Return (x, y) of the center of cell containing provided text 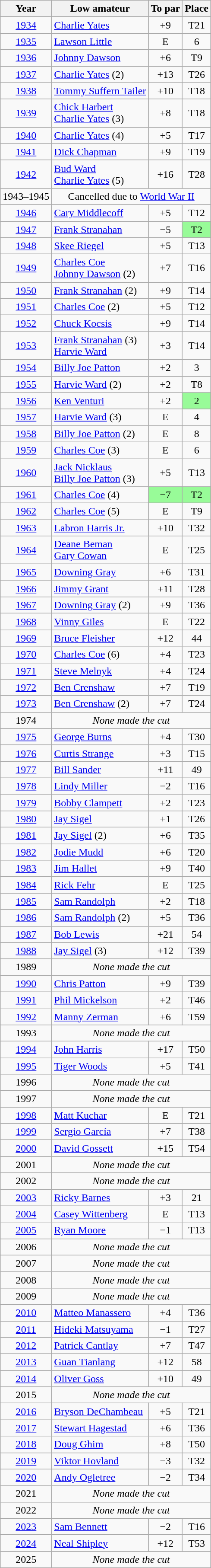
Sam Bennett (100, 1526)
Billy Joe Patton (2) (100, 434)
Charles Coe (6) (100, 655)
1942 (26, 174)
Ben Crenshaw (100, 687)
Year (26, 9)
1951 (26, 307)
Matteo Manassero (100, 1313)
Frank Stranahan (100, 230)
Cancelled due to World War II (131, 196)
Jim Hallet (100, 869)
Lindy Miller (100, 786)
2004 (26, 1214)
1987 (26, 934)
44 (197, 638)
1946 (26, 213)
Bill Sander (100, 770)
1943–1945 (26, 196)
2009 (26, 1296)
Phil Mickelson (100, 1000)
T53 (197, 1543)
4 (197, 417)
Bryson DeChambeau (100, 1412)
1956 (26, 401)
Downing Gray (2) (100, 605)
Low amateur (100, 9)
1982 (26, 852)
1959 (26, 450)
2017 (26, 1428)
Tommy Suffern Tailer (100, 91)
Jimmy Grant (100, 589)
1994 (26, 1049)
1980 (26, 819)
Ben Crenshaw (2) (100, 704)
3 (197, 368)
1977 (26, 770)
Rick Fehr (100, 885)
1934 (26, 25)
Tiger Woods (100, 1066)
Jay Sigel (3) (100, 951)
Jay Sigel (100, 819)
1989 (26, 967)
1993 (26, 1033)
Charlie Yates (2) (100, 74)
Bruce Fleisher (100, 638)
Bud Ward Charlie Yates (5) (100, 174)
2002 (26, 1181)
1988 (26, 951)
1958 (26, 434)
1972 (26, 687)
T27 (197, 1329)
1965 (26, 572)
−3 (166, 1461)
1976 (26, 753)
Guan Tianlang (100, 1362)
1935 (26, 42)
2005 (26, 1230)
Ryan Moore (100, 1230)
1983 (26, 869)
T40 (197, 869)
Frank Stranahan (3) Harvie Ward (100, 346)
Harvie Ward (2) (100, 384)
1975 (26, 737)
54 (197, 934)
2003 (26, 1198)
T22 (197, 622)
Andy Ogletree (100, 1477)
+13 (166, 74)
T38 (197, 1132)
1939 (26, 113)
Doug Ghim (100, 1444)
2023 (26, 1526)
Casey Wittenberg (100, 1214)
1937 (26, 74)
2012 (26, 1346)
Frank Stranahan (2) (100, 291)
Matt Kuchar (100, 1115)
1970 (26, 655)
1967 (26, 605)
1963 (26, 528)
1957 (26, 417)
1981 (26, 836)
1966 (26, 589)
George Burns (100, 737)
Deane Beman Gary Cowan (100, 550)
Chick Harbert Charlie Yates (3) (100, 113)
2001 (26, 1165)
T31 (197, 572)
1952 (26, 323)
1984 (26, 885)
Hideki Matsuyama (100, 1329)
Downing Gray (100, 572)
Bobby Clampett (100, 803)
Dick Chapman (100, 152)
1978 (26, 786)
2022 (26, 1510)
1992 (26, 1016)
1948 (26, 246)
Place (197, 9)
David Gossett (100, 1148)
To par (166, 9)
1968 (26, 622)
−7 (166, 495)
Stewart Hagestad (100, 1428)
1973 (26, 704)
Charles Coe (2) (100, 307)
+1 (166, 819)
T41 (197, 1066)
1953 (26, 346)
T35 (197, 836)
Patrick Cantlay (100, 1346)
Harvie Ward (3) (100, 417)
Johnny Dawson (100, 58)
1940 (26, 135)
Charles Coe (4) (100, 495)
Jodie Mudd (100, 852)
Cary Middlecoff (100, 213)
Charles Coe (3) (100, 450)
58 (197, 1362)
1962 (26, 511)
1947 (26, 230)
2016 (26, 1412)
1954 (26, 368)
1955 (26, 384)
+15 (166, 1148)
Charlie Yates (4) (100, 135)
2018 (26, 1444)
1969 (26, 638)
2013 (26, 1362)
+17 (166, 1049)
Chuck Kocsis (100, 323)
Vinny Giles (100, 622)
1960 (26, 472)
Skee Riegel (100, 246)
Labron Harris Jr. (100, 528)
2014 (26, 1379)
1979 (26, 803)
Manny Zerman (100, 1016)
+21 (166, 934)
1971 (26, 671)
1999 (26, 1132)
1961 (26, 495)
1998 (26, 1115)
Sam Randolph (2) (100, 918)
Charlie Yates (100, 25)
Sam Randolph (100, 901)
2010 (26, 1313)
T54 (197, 1148)
1950 (26, 291)
T46 (197, 1000)
Sergio García (100, 1132)
1938 (26, 91)
Lawson Little (100, 42)
Steve Melnyk (100, 671)
T8 (197, 384)
T15 (197, 753)
1995 (26, 1066)
2 (197, 401)
1996 (26, 1083)
2007 (26, 1263)
T47 (197, 1346)
2025 (26, 1559)
Billy Joe Patton (100, 368)
John Harris (100, 1049)
1949 (26, 268)
1997 (26, 1099)
1974 (26, 720)
T34 (197, 1477)
1941 (26, 152)
Neal Shipley (100, 1543)
2020 (26, 1477)
Chris Patton (100, 984)
Charles Coe (5) (100, 511)
T20 (197, 852)
Viktor Hovland (100, 1461)
Curtis Strange (100, 753)
1964 (26, 550)
+16 (166, 174)
21 (197, 1198)
−5 (166, 230)
1990 (26, 984)
2019 (26, 1461)
Ken Venturi (100, 401)
2024 (26, 1543)
Oliver Goss (100, 1379)
8 (197, 434)
T59 (197, 1016)
1986 (26, 918)
Jack Nicklaus Billy Joe Patton (3) (100, 472)
Bob Lewis (100, 934)
2006 (26, 1247)
T17 (197, 135)
2008 (26, 1280)
T30 (197, 737)
Jay Sigel (2) (100, 836)
2015 (26, 1395)
1991 (26, 1000)
2021 (26, 1494)
1936 (26, 58)
Ricky Barnes (100, 1198)
Charles Coe Johnny Dawson (2) (100, 268)
1985 (26, 901)
2011 (26, 1329)
2000 (26, 1148)
